Provide the [X, Y] coordinate of the cell's center where the given text is located.  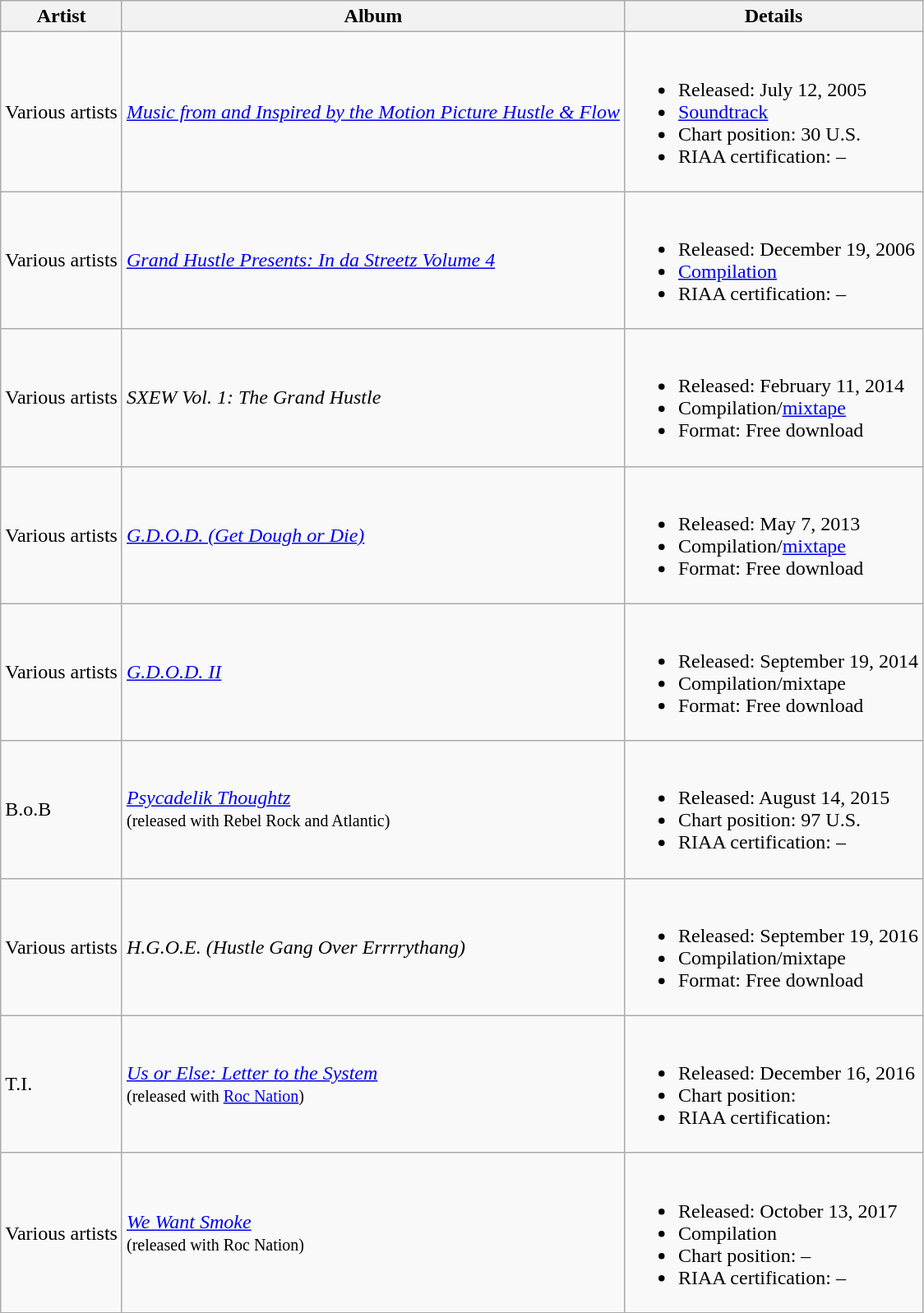
Album [373, 16]
SXEW Vol. 1: The Grand Hustle [373, 398]
Released: October 13, 2017CompilationChart position: –RIAA certification: – [773, 1232]
Details [773, 16]
T.I. [62, 1084]
Psycadelik Thoughtz(released with Rebel Rock and Atlantic) [373, 809]
Artist [62, 16]
G.D.O.D. II [373, 673]
Released: December 19, 2006CompilationRIAA certification: – [773, 260]
Released: July 12, 2005SoundtrackChart position: 30 U.S.RIAA certification: – [773, 112]
G.D.O.D. (Get Dough or Die) [373, 534]
Released: May 7, 2013Compilation/mixtapeFormat: Free download [773, 534]
B.o.B [62, 809]
Grand Hustle Presents: In da Streetz Volume 4 [373, 260]
Released: August 14, 2015Chart position: 97 U.S.RIAA certification: – [773, 809]
We Want Smoke(released with Roc Nation) [373, 1232]
Released: December 16, 2016Chart position:RIAA certification: [773, 1084]
Released: September 19, 2014Compilation/mixtapeFormat: Free download [773, 673]
H.G.O.E. (Hustle Gang Over Errrrythang) [373, 947]
Music from and Inspired by the Motion Picture Hustle & Flow [373, 112]
Us or Else: Letter to the System(released with Roc Nation) [373, 1084]
Released: September 19, 2016Compilation/mixtapeFormat: Free download [773, 947]
Released: February 11, 2014Compilation/mixtapeFormat: Free download [773, 398]
